Provide the (x, y) coordinate of the cell's center where the given text is located.  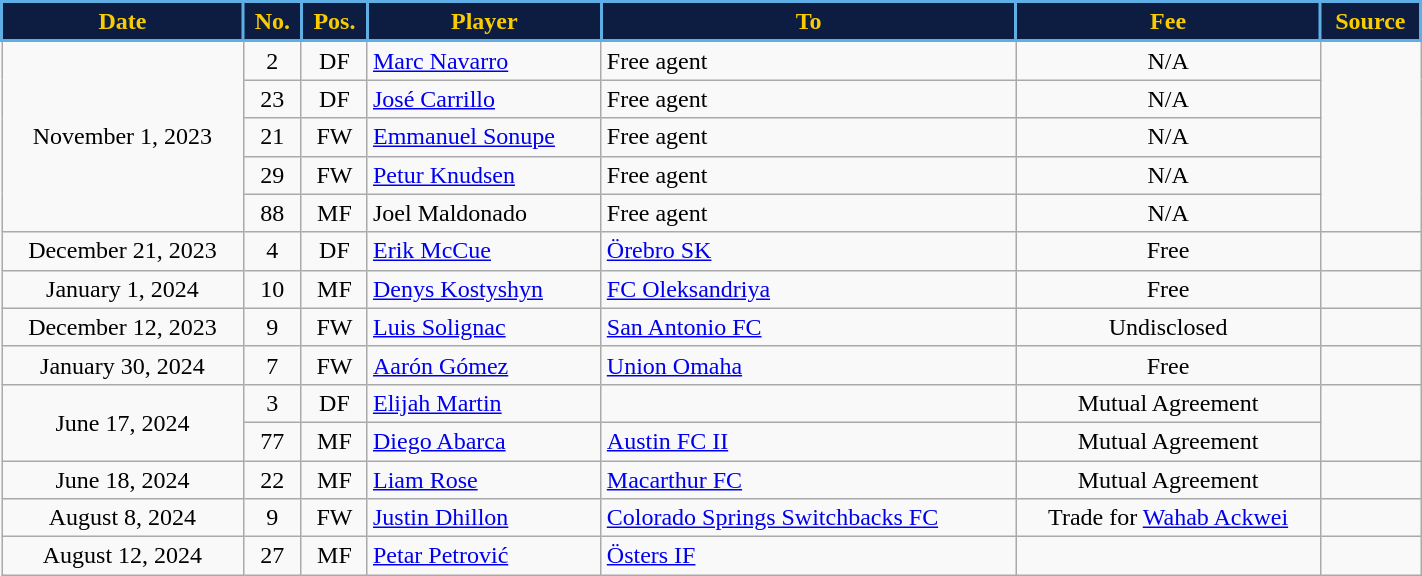
Örebro SK (808, 251)
To (808, 22)
Trade for Wahab Ackwei (1168, 518)
29 (272, 175)
Justin Dhillon (484, 518)
22 (272, 479)
Austin FC II (808, 441)
Fee (1168, 22)
3 (272, 403)
Source (1370, 22)
June 18, 2024 (123, 479)
Union Omaha (808, 365)
Östers IF (808, 556)
Joel Maldonado (484, 213)
August 12, 2024 (123, 556)
Aarón Gómez (484, 365)
Erik McCue (484, 251)
Emmanuel Sonupe (484, 137)
88 (272, 213)
Player (484, 22)
Pos. (334, 22)
José Carrillo (484, 99)
Liam Rose (484, 479)
77 (272, 441)
10 (272, 289)
Elijah Martin (484, 403)
27 (272, 556)
August 8, 2024 (123, 518)
December 12, 2023 (123, 327)
November 1, 2023 (123, 136)
Undisclosed (1168, 327)
San Antonio FC (808, 327)
Petur Knudsen (484, 175)
Colorado Springs Switchbacks FC (808, 518)
January 1, 2024 (123, 289)
Luis Solignac (484, 327)
No. (272, 22)
FC Oleksandriya (808, 289)
21 (272, 137)
2 (272, 60)
January 30, 2024 (123, 365)
December 21, 2023 (123, 251)
4 (272, 251)
Macarthur FC (808, 479)
7 (272, 365)
Marc Navarro (484, 60)
Diego Abarca (484, 441)
Denys Kostyshyn (484, 289)
Petar Petrović (484, 556)
23 (272, 99)
Date (123, 22)
June 17, 2024 (123, 422)
